For the text-containing cell, return its midpoint in (X, Y) coordinate format. 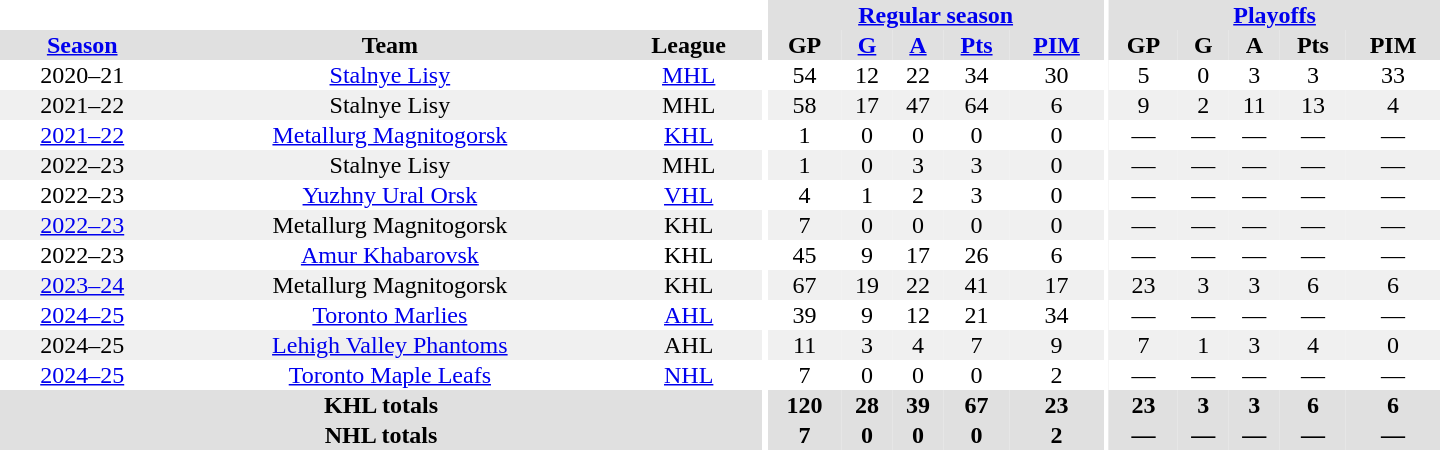
VHL (688, 195)
KHL totals (381, 405)
5 (1144, 75)
Toronto Maple Leafs (390, 375)
NHL totals (381, 435)
NHL (688, 375)
League (688, 45)
Season (82, 45)
2023–24 (82, 285)
2020–21 (82, 75)
Playoffs (1274, 15)
58 (805, 105)
45 (805, 255)
Amur Khabarovsk (390, 255)
41 (977, 285)
21 (977, 315)
47 (918, 105)
Yuzhny Ural Orsk (390, 195)
Team (390, 45)
26 (977, 255)
30 (1057, 75)
Toronto Marlies (390, 315)
120 (805, 405)
13 (1313, 105)
Lehigh Valley Phantoms (390, 345)
19 (866, 285)
28 (866, 405)
64 (977, 105)
33 (1393, 75)
Regular season (936, 15)
54 (805, 75)
